From the cell containing the given text, extract its center point as (X, Y) coordinate. 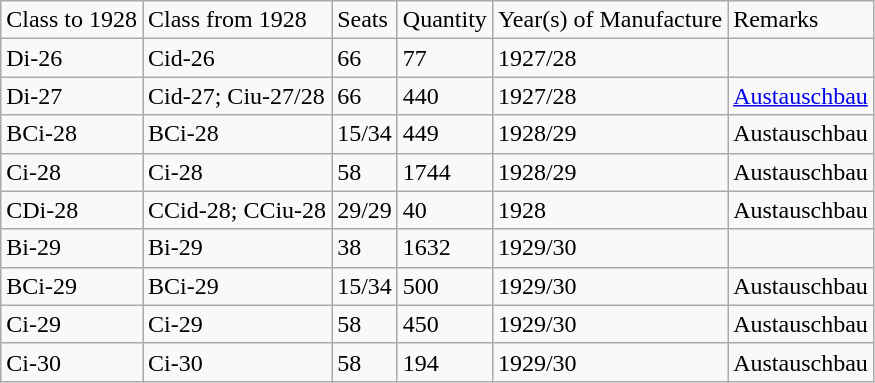
Di-27 (72, 96)
Cid-26 (236, 58)
194 (444, 362)
Di-26 (72, 58)
Class to 1928 (72, 20)
Quantity (444, 20)
Class from 1928 (236, 20)
1928 (610, 210)
1744 (444, 172)
500 (444, 286)
1632 (444, 248)
38 (365, 248)
Remarks (801, 20)
440 (444, 96)
Seats (365, 20)
449 (444, 134)
CDi-28 (72, 210)
29/29 (365, 210)
CCid-28; CCiu-28 (236, 210)
77 (444, 58)
450 (444, 324)
40 (444, 210)
Year(s) of Manufacture (610, 20)
Cid-27; Ciu-27/28 (236, 96)
